Locate the cell with the specified text and output its (x, y) center coordinate. 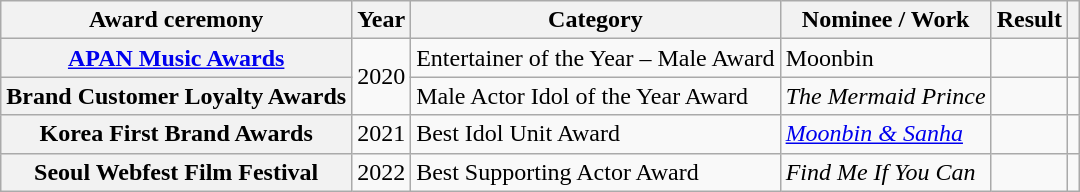
Moonbin (886, 58)
Result (1029, 20)
Best Supporting Actor Award (596, 172)
Entertainer of the Year – Male Award (596, 58)
Moonbin & Sanha (886, 134)
Korea First Brand Awards (176, 134)
2021 (382, 134)
Find Me If You Can (886, 172)
Category (596, 20)
2020 (382, 77)
Seoul Webfest Film Festival (176, 172)
Nominee / Work (886, 20)
Award ceremony (176, 20)
Male Actor Idol of the Year Award (596, 96)
The Mermaid Prince (886, 96)
2022 (382, 172)
APAN Music Awards (176, 58)
Best Idol Unit Award (596, 134)
Year (382, 20)
Brand Customer Loyalty Awards (176, 96)
